Detect which cell encompasses the target text, then output its (x, y) center coordinate. 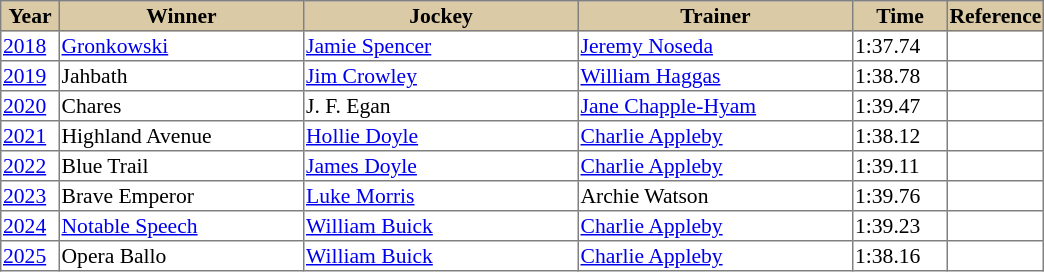
1:39.47 (900, 106)
2025 (30, 256)
Jeremy Noseda (715, 46)
1:37.74 (900, 46)
Highland Avenue (181, 136)
1:39.23 (900, 226)
Gronkowski (181, 46)
Time (900, 16)
Brave Emperor (181, 196)
2022 (30, 166)
Jim Crowley (441, 76)
Jockey (441, 16)
Trainer (715, 16)
2023 (30, 196)
J. F. Egan (441, 106)
2020 (30, 106)
Luke Morris (441, 196)
2024 (30, 226)
Archie Watson (715, 196)
William Haggas (715, 76)
2019 (30, 76)
1:38.16 (900, 256)
Jahbath (181, 76)
Year (30, 16)
Opera Ballo (181, 256)
2018 (30, 46)
James Doyle (441, 166)
1:39.11 (900, 166)
Jane Chapple-Hyam (715, 106)
Jamie Spencer (441, 46)
1:38.12 (900, 136)
2021 (30, 136)
Notable Speech (181, 226)
Blue Trail (181, 166)
Chares (181, 106)
1:38.78 (900, 76)
1:39.76 (900, 196)
Reference (995, 16)
Hollie Doyle (441, 136)
Winner (181, 16)
